Determine the (X, Y) coordinate at the center of the cell enclosing the given text.  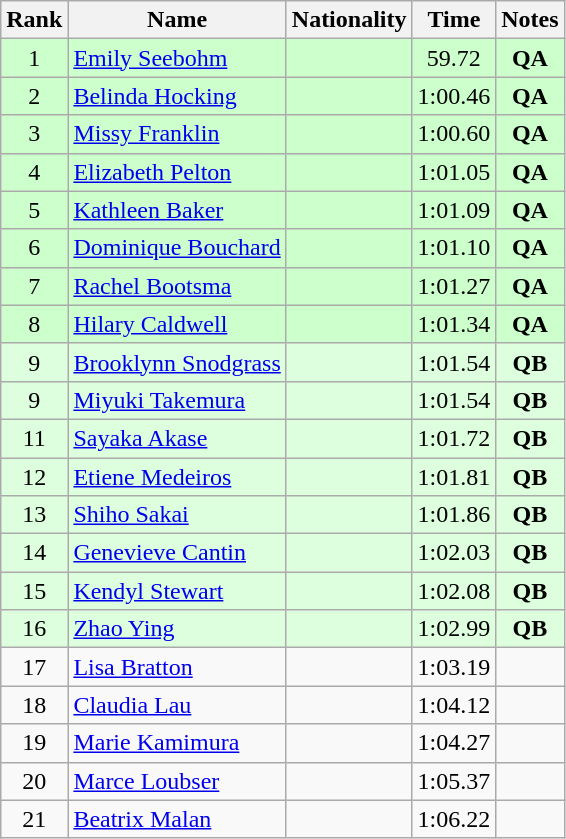
13 (34, 515)
19 (34, 743)
Kendyl Stewart (177, 591)
Miyuki Takemura (177, 400)
1:01.10 (454, 248)
Rank (34, 20)
Marce Loubser (177, 781)
Time (454, 20)
Emily Seebohm (177, 58)
6 (34, 248)
15 (34, 591)
Belinda Hocking (177, 96)
1:06.22 (454, 819)
Lisa Bratton (177, 667)
Notes (530, 20)
Zhao Ying (177, 629)
Brooklynn Snodgrass (177, 362)
8 (34, 324)
Nationality (349, 20)
1:01.34 (454, 324)
Name (177, 20)
1:04.27 (454, 743)
1:01.27 (454, 286)
12 (34, 477)
1:01.09 (454, 210)
16 (34, 629)
1:01.05 (454, 172)
5 (34, 210)
21 (34, 819)
1:00.60 (454, 134)
1 (34, 58)
Marie Kamimura (177, 743)
17 (34, 667)
Sayaka Akase (177, 438)
18 (34, 705)
1:01.86 (454, 515)
Elizabeth Pelton (177, 172)
Genevieve Cantin (177, 553)
1:00.46 (454, 96)
4 (34, 172)
11 (34, 438)
Rachel Bootsma (177, 286)
1:03.19 (454, 667)
Beatrix Malan (177, 819)
Shiho Sakai (177, 515)
1:01.81 (454, 477)
Missy Franklin (177, 134)
1:02.08 (454, 591)
1:02.03 (454, 553)
20 (34, 781)
7 (34, 286)
1:04.12 (454, 705)
2 (34, 96)
1:02.99 (454, 629)
59.72 (454, 58)
Claudia Lau (177, 705)
1:05.37 (454, 781)
3 (34, 134)
14 (34, 553)
Hilary Caldwell (177, 324)
Kathleen Baker (177, 210)
Dominique Bouchard (177, 248)
Etiene Medeiros (177, 477)
1:01.72 (454, 438)
